Detect which cell encompasses the target text, then output its (x, y) center coordinate. 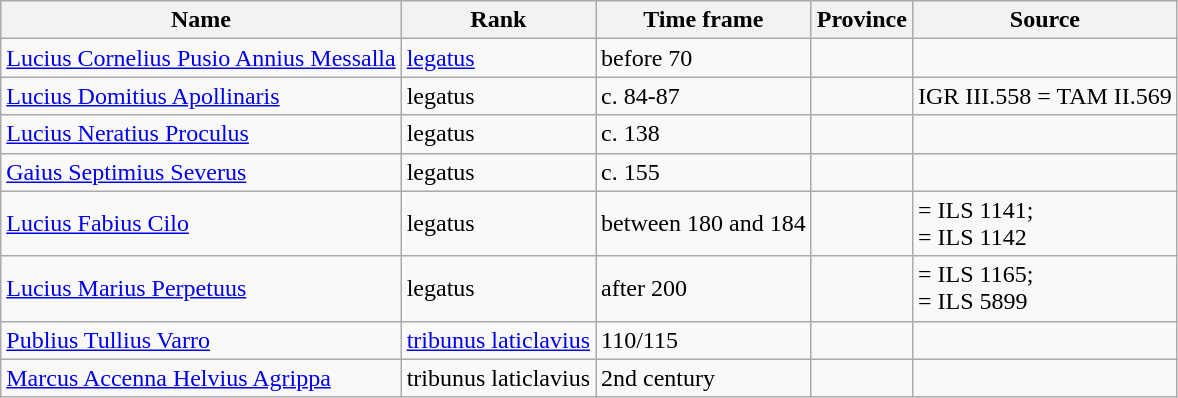
Gaius Septimius Severus (201, 172)
Province (862, 20)
IGR III.558 = TAM II.569 (1044, 96)
c. 155 (704, 172)
= ILS 1141; = ILS 1142 (1044, 224)
Lucius Fabius Cilo (201, 224)
Lucius Neratius Proculus (201, 134)
after 200 (704, 288)
Time frame (704, 20)
before 70 (704, 58)
Lucius Domitius Apollinaris (201, 96)
Marcus Accenna Helvius Agrippa (201, 378)
2nd century (704, 378)
c. 84-87 (704, 96)
Lucius Cornelius Pusio Annius Messalla (201, 58)
Name (201, 20)
between 180 and 184 (704, 224)
Lucius Marius Perpetuus (201, 288)
Publius Tullius Varro (201, 340)
c. 138 (704, 134)
110/115 (704, 340)
= ILS 1165; = ILS 5899 (1044, 288)
Rank (498, 20)
Source (1044, 20)
